Locate the cell with the specified text and output its (x, y) center coordinate. 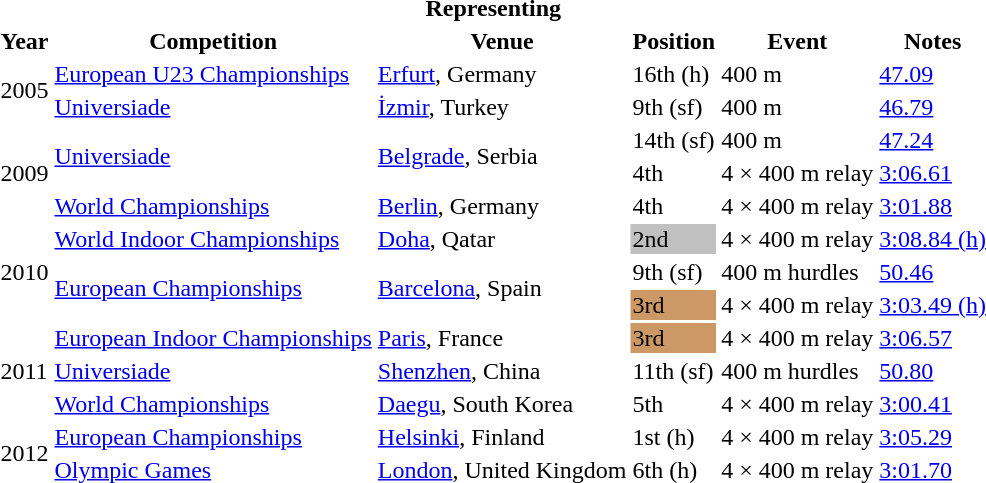
16th (h) (674, 74)
Doha, Qatar (502, 239)
11th (sf) (674, 371)
Venue (502, 41)
Paris, France (502, 338)
1st (h) (674, 437)
2nd (674, 239)
European U23 Championships (213, 74)
Position (674, 41)
İzmir, Turkey (502, 107)
Erfurt, Germany (502, 74)
Barcelona, Spain (502, 288)
5th (674, 404)
World Indoor Championships (213, 239)
Helsinki, Finland (502, 437)
14th (sf) (674, 140)
European Indoor Championships (213, 338)
Shenzhen, China (502, 371)
Berlin, Germany (502, 206)
Competition (213, 41)
Belgrade, Serbia (502, 156)
Event (798, 41)
Daegu, South Korea (502, 404)
